Pinpoint the cell where the given text exists, returning its (X, Y) midpoint coordinate. 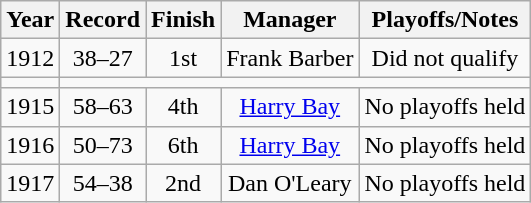
38–27 (103, 58)
1912 (30, 58)
4th (184, 107)
1st (184, 58)
Year (30, 20)
Record (103, 20)
6th (184, 145)
Finish (184, 20)
Manager (290, 20)
Dan O'Leary (290, 183)
Frank Barber (290, 58)
54–38 (103, 183)
50–73 (103, 145)
2nd (184, 183)
1916 (30, 145)
Playoffs/Notes (445, 20)
Did not qualify (445, 58)
58–63 (103, 107)
1917 (30, 183)
1915 (30, 107)
